Return [X, Y] of the center of cell containing provided text 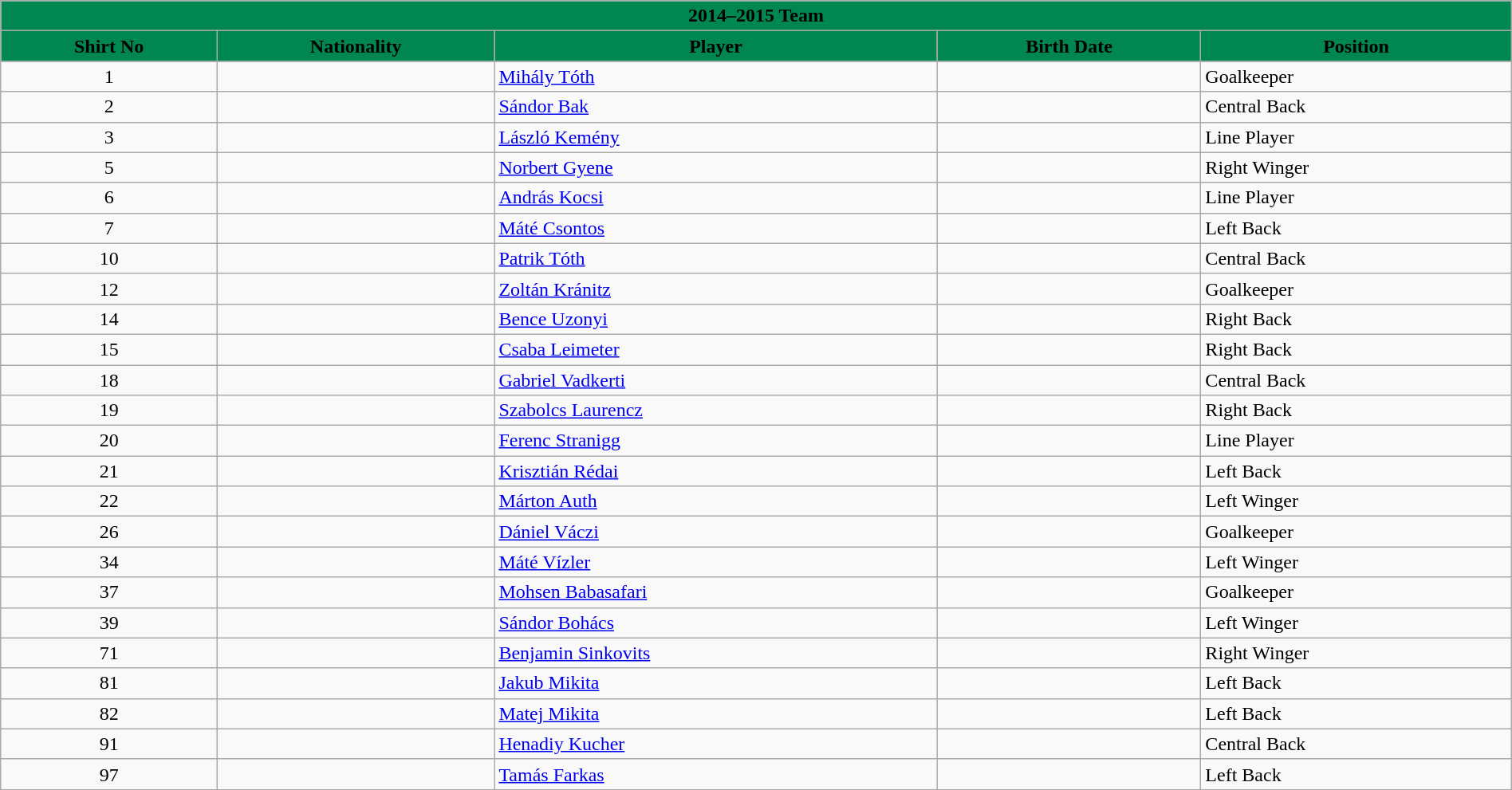
37 [109, 592]
Csaba Leimeter [716, 349]
Jakub Mikita [716, 683]
15 [109, 349]
22 [109, 501]
Máté Csontos [716, 228]
Patrik Tóth [716, 258]
6 [109, 198]
26 [109, 532]
Mihály Tóth [716, 77]
Máté Vízler [716, 562]
18 [109, 380]
12 [109, 289]
Tamás Farkas [716, 774]
19 [109, 411]
7 [109, 228]
András Kocsi [716, 198]
Mohsen Babasafari [716, 592]
Birth Date [1069, 46]
14 [109, 319]
Dániel Váczi [716, 532]
Márton Auth [716, 501]
21 [109, 471]
László Kemény [716, 137]
82 [109, 713]
Player [716, 46]
81 [109, 683]
Shirt No [109, 46]
Nationality [356, 46]
71 [109, 653]
97 [109, 774]
Sándor Bak [716, 107]
Position [1356, 46]
5 [109, 167]
Matej Mikita [716, 713]
Norbert Gyene [716, 167]
10 [109, 258]
Szabolcs Laurencz [716, 411]
Benjamin Sinkovits [716, 653]
20 [109, 441]
91 [109, 744]
Gabriel Vadkerti [716, 380]
34 [109, 562]
2 [109, 107]
Ferenc Stranigg [716, 441]
2014–2015 Team [756, 16]
39 [109, 623]
Henadiy Kucher [716, 744]
Zoltán Kránitz [716, 289]
Bence Uzonyi [716, 319]
3 [109, 137]
Krisztián Rédai [716, 471]
1 [109, 77]
Sándor Bohács [716, 623]
